Locate the cell with the specified text and output its [X, Y] center coordinate. 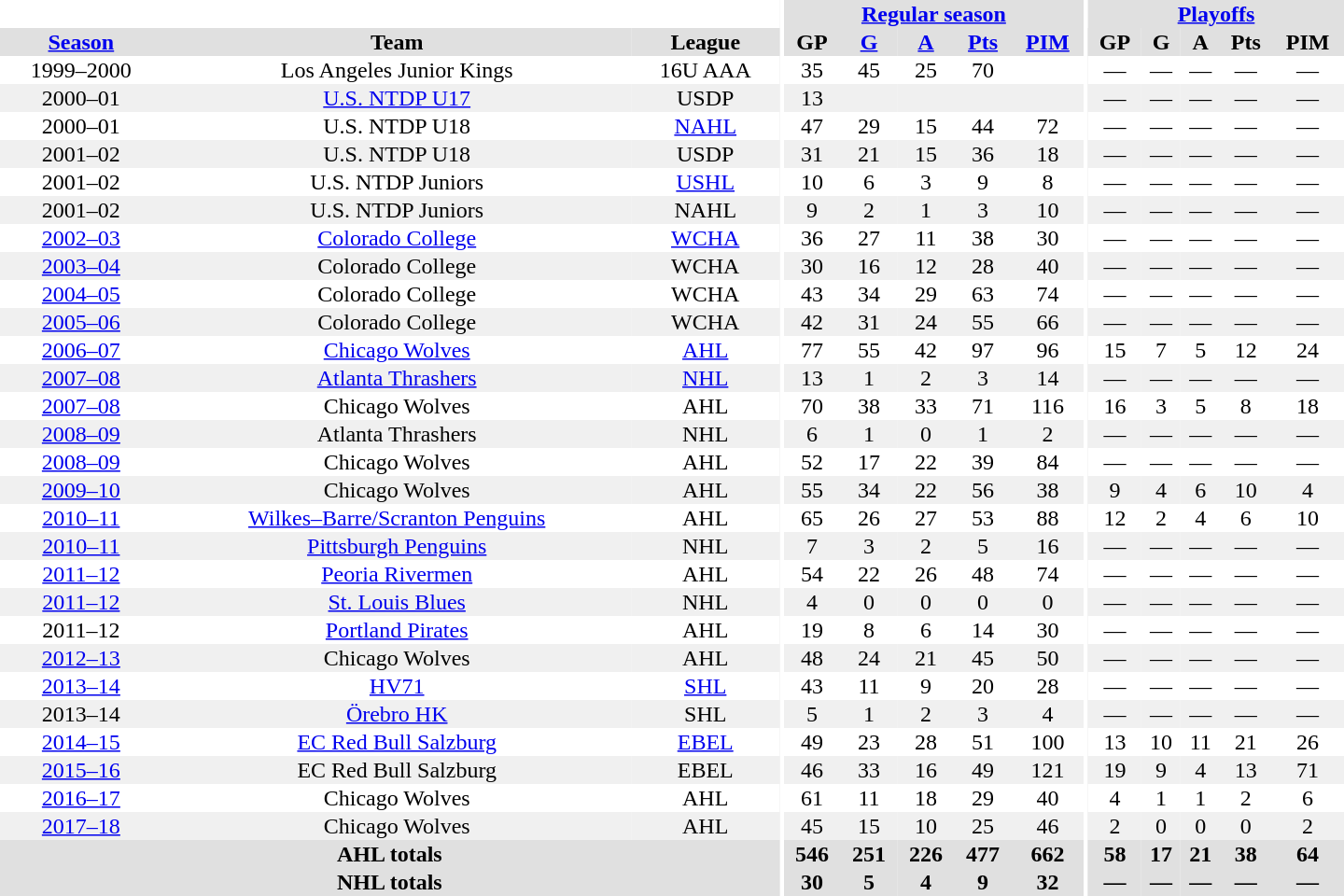
St. Louis Blues [398, 602]
2005–06 [81, 322]
226 [926, 854]
84 [1048, 462]
2015–16 [81, 770]
USHL [706, 182]
61 [812, 798]
56 [984, 490]
Regular season [933, 14]
U.S. NTDP U17 [398, 98]
23 [868, 742]
546 [812, 854]
2012–13 [81, 658]
47 [812, 126]
2004–05 [81, 294]
Playoffs [1216, 14]
52 [812, 462]
Los Angeles Junior Kings [398, 70]
44 [984, 126]
88 [1048, 518]
Wilkes–Barre/Scranton Penguins [398, 518]
2017–18 [81, 826]
2014–15 [81, 742]
Team [398, 42]
2002–03 [81, 238]
NHL totals [390, 882]
HV71 [398, 686]
2003–04 [81, 266]
2006–07 [81, 350]
53 [984, 518]
Pittsburgh Penguins [398, 546]
Season [81, 42]
1999–2000 [81, 70]
20 [984, 686]
39 [984, 462]
2016–17 [81, 798]
65 [812, 518]
77 [812, 350]
72 [1048, 126]
96 [1048, 350]
35 [812, 70]
16U AAA [706, 70]
51 [984, 742]
Örebro HK [398, 714]
63 [984, 294]
AHL totals [390, 854]
54 [812, 574]
66 [1048, 322]
Peoria Rivermen [398, 574]
32 [1048, 882]
121 [1048, 770]
2009–10 [81, 490]
64 [1308, 854]
97 [984, 350]
League [706, 42]
116 [1048, 406]
100 [1048, 742]
50 [1048, 658]
662 [1048, 854]
477 [984, 854]
58 [1114, 854]
251 [868, 854]
Portland Pirates [398, 630]
